For the text-containing cell, return its midpoint in [x, y] coordinate format. 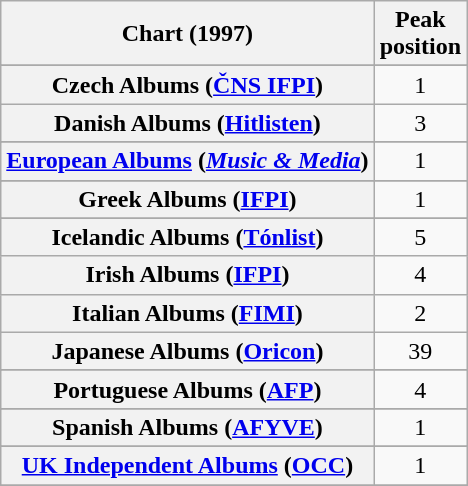
Spanish Albums (AFYVE) [188, 427]
Czech Albums (ČNS IFPI) [188, 85]
Japanese Albums (Oricon) [188, 351]
European Albums (Music & Media) [188, 161]
Italian Albums (FIMI) [188, 313]
Irish Albums (IFPI) [188, 275]
Danish Albums (Hitlisten) [188, 123]
Portuguese Albums (AFP) [188, 389]
5 [420, 237]
Peakposition [420, 34]
3 [420, 123]
39 [420, 351]
2 [420, 313]
Icelandic Albums (Tónlist) [188, 237]
Greek Albums (IFPI) [188, 199]
Chart (1997) [188, 34]
UK Independent Albums (OCC) [188, 465]
